Locate the cell with the specified text and output its [X, Y] center coordinate. 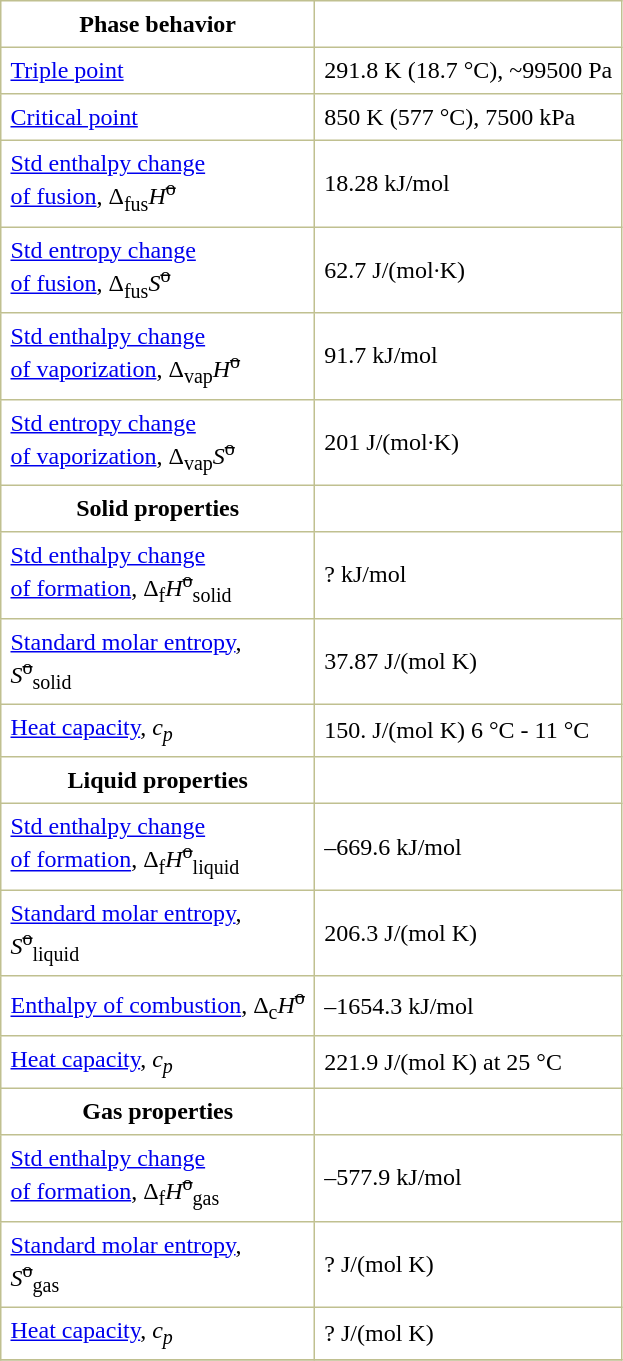
Std enthalpy changeof fusion, ΔfusHo [158, 183]
? kJ/mol [468, 575]
Standard molar entropy,Sosolid [158, 661]
–1654.3 kJ/mol [468, 1006]
37.87 J/(mol K) [468, 661]
206.3 J/(mol K) [468, 933]
291.8 K (18.7 °C), ~99500 Pa [468, 70]
62.7 J/(mol·K) [468, 270]
Std enthalpy changeof formation, ΔfHogas [158, 1178]
Std enthalpy changeof formation, ΔfHosolid [158, 575]
Enthalpy of combustion, ΔcHo [158, 1006]
Std entropy changeof vaporization, ΔvapSo [158, 442]
Std enthalpy changeof formation, ΔfHoliquid [158, 847]
Std entropy changeof fusion, ΔfusSo [158, 270]
221.9 J/(mol K) at 25 °C [468, 1062]
Solid properties [158, 508]
Phase behavior [158, 24]
Standard molar entropy,Soliquid [158, 933]
91.7 kJ/mol [468, 356]
–669.6 kJ/mol [468, 847]
Liquid properties [158, 780]
Triple point [158, 70]
Std enthalpy changeof vaporization, ΔvapHo [158, 356]
Critical point [158, 117]
850 K (577 °C), 7500 kPa [468, 117]
150. J/(mol K) 6 °C - 11 °C [468, 730]
18.28 kJ/mol [468, 183]
–577.9 kJ/mol [468, 1178]
Gas properties [158, 1111]
Standard molar entropy,Sogas [158, 1264]
201 J/(mol·K) [468, 442]
